For the text-containing cell, return its midpoint in [X, Y] coordinate format. 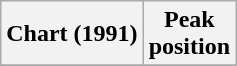
Peakposition [189, 34]
Chart (1991) [72, 34]
